From the cell containing the given text, extract its center point as [x, y] coordinate. 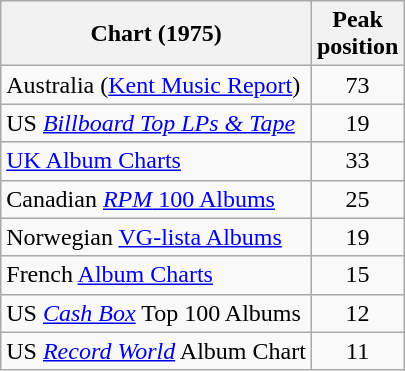
25 [357, 199]
Australia (Kent Music Report) [156, 85]
Norwegian VG-lista Albums [156, 237]
11 [357, 351]
US Billboard Top LPs & Tape [156, 123]
UK Album Charts [156, 161]
Peakposition [357, 34]
73 [357, 85]
33 [357, 161]
15 [357, 275]
US Record World Album Chart [156, 351]
Canadian RPM 100 Albums [156, 199]
French Album Charts [156, 275]
Chart (1975) [156, 34]
12 [357, 313]
US Cash Box Top 100 Albums [156, 313]
